Find where the given text appears and provide that cell's center as (X, Y) coordinate. 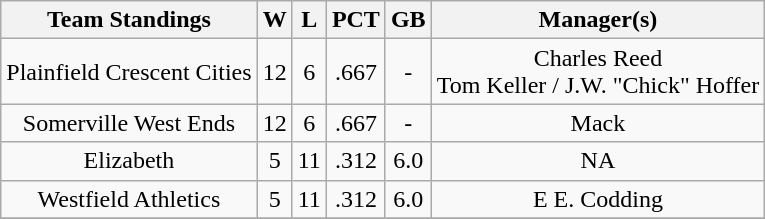
Team Standings (129, 20)
E E. Codding (598, 199)
PCT (356, 20)
Plainfield Crescent Cities (129, 72)
Westfield Athletics (129, 199)
Mack (598, 123)
GB (408, 20)
L (309, 20)
Elizabeth (129, 161)
Manager(s) (598, 20)
Charles ReedTom Keller / J.W. "Chick" Hoffer (598, 72)
Somerville West Ends (129, 123)
W (274, 20)
NA (598, 161)
